Detect which cell encompasses the target text, then output its (x, y) center coordinate. 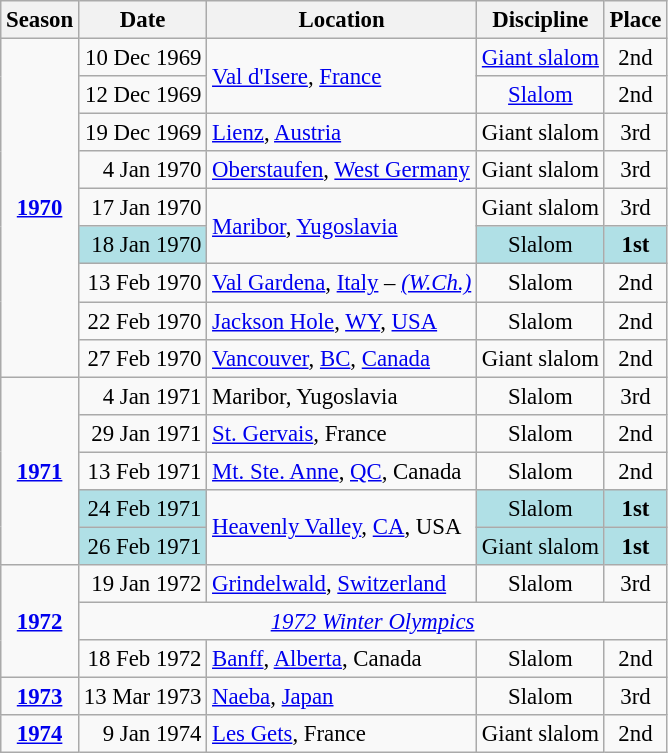
Oberstaufen, West Germany (342, 170)
22 Feb 1970 (142, 321)
29 Jan 1971 (142, 433)
13 Feb 1970 (142, 283)
13 Feb 1971 (142, 471)
Val d'Isere, France (342, 76)
Heavenly Valley, CA, USA (342, 528)
Grindelwald, Switzerland (342, 584)
4 Jan 1971 (142, 396)
1972 (40, 622)
9 Jan 1974 (142, 734)
18 Feb 1972 (142, 659)
19 Jan 1972 (142, 584)
1971 (40, 471)
1973 (40, 697)
1970 (40, 208)
13 Mar 1973 (142, 697)
27 Feb 1970 (142, 358)
Mt. Ste. Anne, QC, Canada (342, 471)
12 Dec 1969 (142, 95)
19 Dec 1969 (142, 133)
Season (40, 20)
Val Gardena, Italy – (W.Ch.) (342, 283)
1974 (40, 734)
Location (342, 20)
1972 Winter Olympics (372, 621)
Discipline (541, 20)
Les Gets, France (342, 734)
Naeba, Japan (342, 697)
Vancouver, BC, Canada (342, 358)
Jackson Hole, WY, USA (342, 321)
Place (635, 20)
St. Gervais, France (342, 433)
Lienz, Austria (342, 133)
Banff, Alberta, Canada (342, 659)
26 Feb 1971 (142, 546)
4 Jan 1970 (142, 170)
24 Feb 1971 (142, 509)
18 Jan 1970 (142, 245)
10 Dec 1969 (142, 58)
17 Jan 1970 (142, 208)
Date (142, 20)
